For the text-containing cell, return its midpoint in [X, Y] coordinate format. 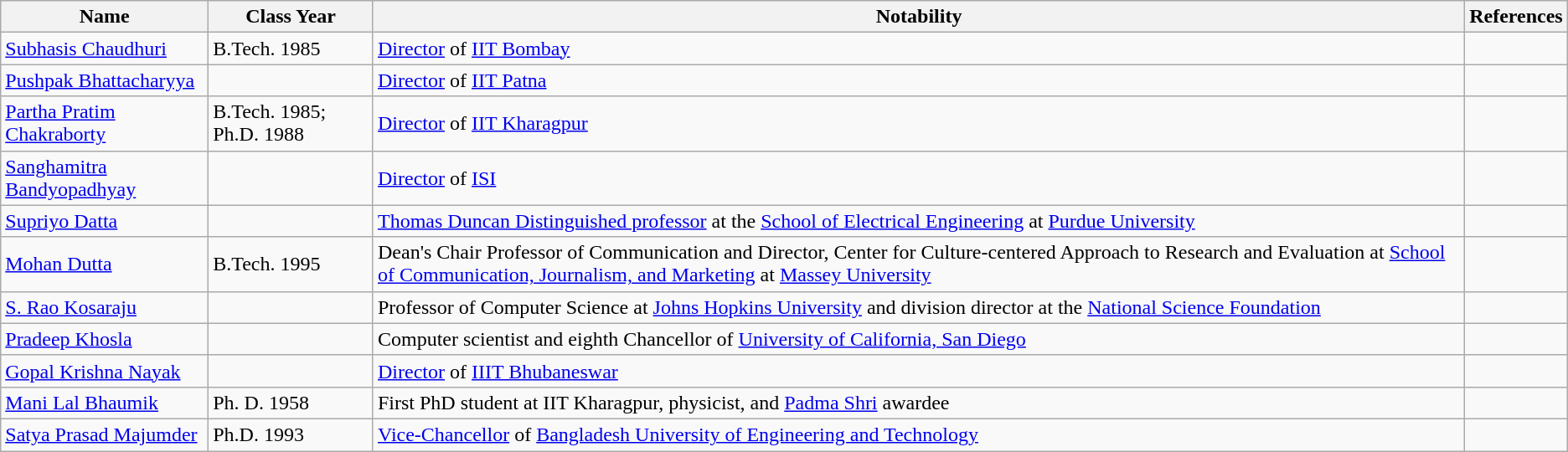
Director of IIT Bombay [918, 49]
Partha Pratim Chakraborty [105, 124]
S. Rao Kosaraju [105, 307]
B.Tech. 1985; Ph.D. 1988 [291, 124]
Director of ISI [918, 177]
Ph. D. 1958 [291, 403]
References [1516, 17]
Director of IIT Kharagpur [918, 124]
Director of IIIT Bhubaneswar [918, 371]
Class Year [291, 17]
Pushpak Bhattacharyya [105, 80]
B.Tech. 1985 [291, 49]
Professor of Computer Science at Johns Hopkins University and division director at the National Science Foundation [918, 307]
Mohan Dutta [105, 265]
Ph.D. 1993 [291, 434]
First PhD student at IIT Kharagpur, physicist, and Padma Shri awardee [918, 403]
Name [105, 17]
Director of IIT Patna [918, 80]
Pradeep Khosla [105, 339]
Computer scientist and eighth Chancellor of University of California, San Diego [918, 339]
Gopal Krishna Nayak [105, 371]
B.Tech. 1995 [291, 265]
Sanghamitra Bandyopadhyay [105, 177]
Supriyo Datta [105, 221]
Vice-Chancellor of Bangladesh University of Engineering and Technology [918, 434]
Thomas Duncan Distinguished professor at the School of Electrical Engineering at Purdue University [918, 221]
Subhasis Chaudhuri [105, 49]
Notability [918, 17]
Satya Prasad Majumder [105, 434]
Mani Lal Bhaumik [105, 403]
